Identify which cell holds the provided text, then report its [x, y] central coordinate. 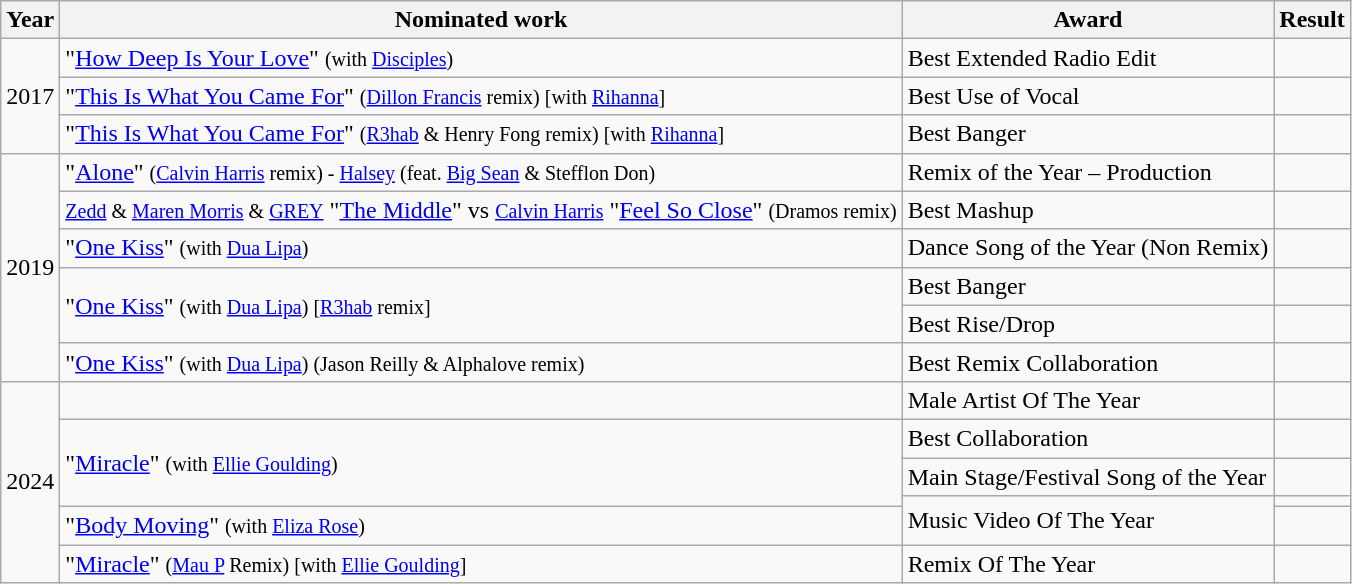
Remix of the Year – Production [1088, 172]
Best Collaboration [1088, 438]
Best Use of Vocal [1088, 96]
Best Extended Radio Edit [1088, 58]
Nominated work [481, 20]
"How Deep Is Your Love" (with Disciples) [481, 58]
"Alone" (Calvin Harris remix) - Halsey (feat. Big Sean & Stefflon Don) [481, 172]
Best Mashup [1088, 210]
2019 [30, 267]
"One Kiss" (with Dua Lipa) [481, 248]
Dance Song of the Year (Non Remix) [1088, 248]
"This Is What You Came For" (Dillon Francis remix) [with Rihanna] [481, 96]
Best Rise/Drop [1088, 324]
Remix Of The Year [1088, 564]
"Miracle" (with Ellie Goulding) [481, 462]
"One Kiss" (with Dua Lipa) (Jason Reilly & Alphalove remix) [481, 362]
Result [1312, 20]
Main Stage/Festival Song of the Year [1088, 477]
Music Video Of The Year [1088, 520]
2017 [30, 96]
Best Remix Collaboration [1088, 362]
2024 [30, 482]
Zedd & Maren Morris & GREY "The Middle" vs Calvin Harris "Feel So Close" (Dramos remix) [481, 210]
Male Artist Of The Year [1088, 400]
"Miracle" (Mau P Remix) [with Ellie Goulding] [481, 564]
Year [30, 20]
"Body Moving" (with Eliza Rose) [481, 526]
"One Kiss" (with Dua Lipa) [R3hab remix] [481, 305]
"This Is What You Came For" (R3hab & Henry Fong remix) [with Rihanna] [481, 134]
Award [1088, 20]
